Identify which cell holds the provided text, then report its [X, Y] central coordinate. 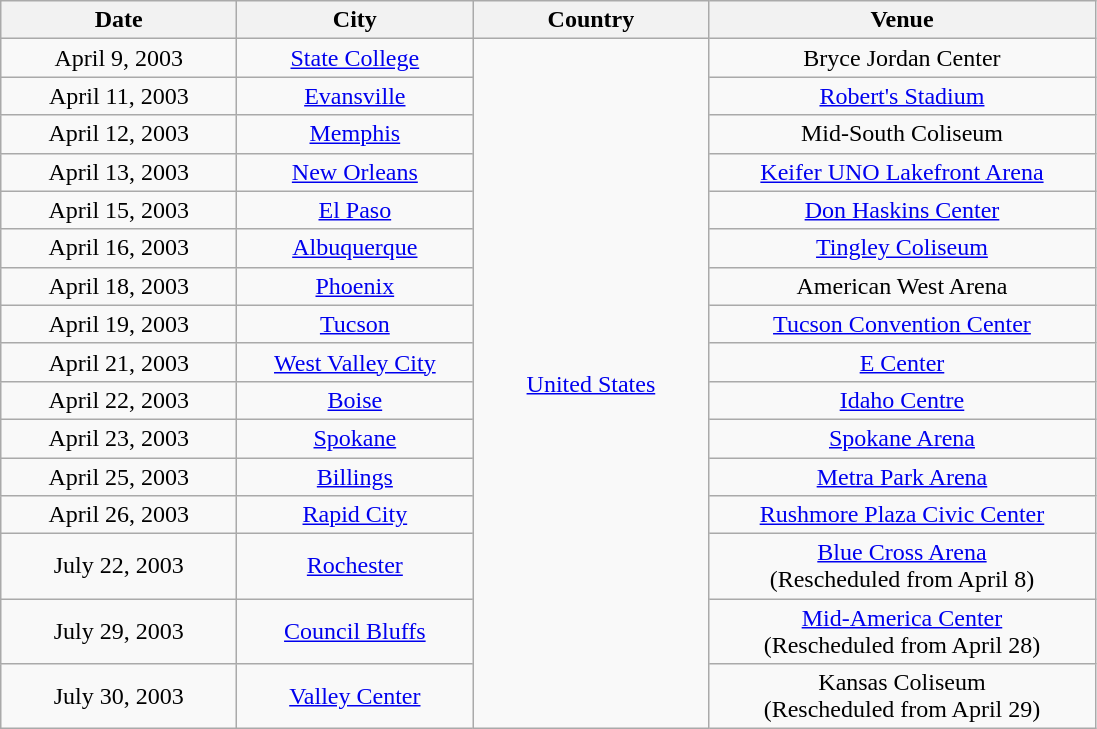
New Orleans [355, 172]
April 18, 2003 [119, 286]
Don Haskins Center [902, 210]
City [355, 20]
April 16, 2003 [119, 248]
American West Arena [902, 286]
Date [119, 20]
Bryce Jordan Center [902, 58]
Evansville [355, 96]
Phoenix [355, 286]
Mid-America Center(Rescheduled from April 28) [902, 632]
West Valley City [355, 362]
April 13, 2003 [119, 172]
April 21, 2003 [119, 362]
April 15, 2003 [119, 210]
April 26, 2003 [119, 515]
Valley Center [355, 696]
Spokane [355, 438]
Kansas Coliseum(Rescheduled from April 29) [902, 696]
Country [591, 20]
Robert's Stadium [902, 96]
July 29, 2003 [119, 632]
Billings [355, 477]
Tucson [355, 324]
July 30, 2003 [119, 696]
Rushmore Plaza Civic Center [902, 515]
Council Bluffs [355, 632]
Memphis [355, 134]
Venue [902, 20]
Tingley Coliseum [902, 248]
Tucson Convention Center [902, 324]
April 9, 2003 [119, 58]
Blue Cross Arena(Rescheduled from April 8) [902, 566]
Mid-South Coliseum [902, 134]
El Paso [355, 210]
April 25, 2003 [119, 477]
Idaho Centre [902, 400]
April 11, 2003 [119, 96]
Boise [355, 400]
April 22, 2003 [119, 400]
April 19, 2003 [119, 324]
Rochester [355, 566]
United States [591, 384]
Metra Park Arena [902, 477]
April 12, 2003 [119, 134]
Spokane Arena [902, 438]
Rapid City [355, 515]
State College [355, 58]
July 22, 2003 [119, 566]
E Center [902, 362]
Albuquerque [355, 248]
Keifer UNO Lakefront Arena [902, 172]
April 23, 2003 [119, 438]
